Determine the [x, y] coordinate at the center of the cell enclosing the given text.  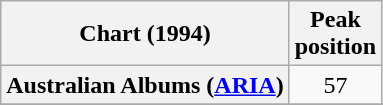
Peakposition [335, 34]
Australian Albums (ARIA) [145, 85]
Chart (1994) [145, 34]
57 [335, 85]
